Locate the cell with the specified text and output its [x, y] center coordinate. 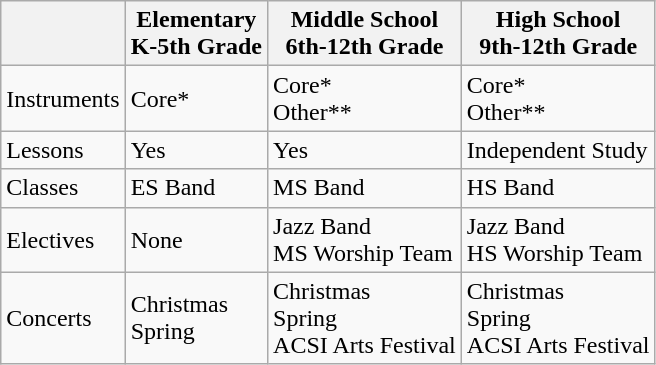
Independent Study [558, 150]
Classes [63, 188]
MS Band [365, 188]
Concerts [63, 318]
ElementaryK-5th Grade [196, 34]
High School9th-12th Grade [558, 34]
ES Band [196, 188]
Lessons [63, 150]
ChristmasSpring [196, 318]
Instruments [63, 98]
Core* [196, 98]
Middle School6th-12th Grade [365, 34]
Jazz BandHS Worship Team [558, 240]
Electives [63, 240]
None [196, 240]
Jazz BandMS Worship Team [365, 240]
HS Band [558, 188]
